Search for the cell housing the specified text and yield its (X, Y) center coordinate. 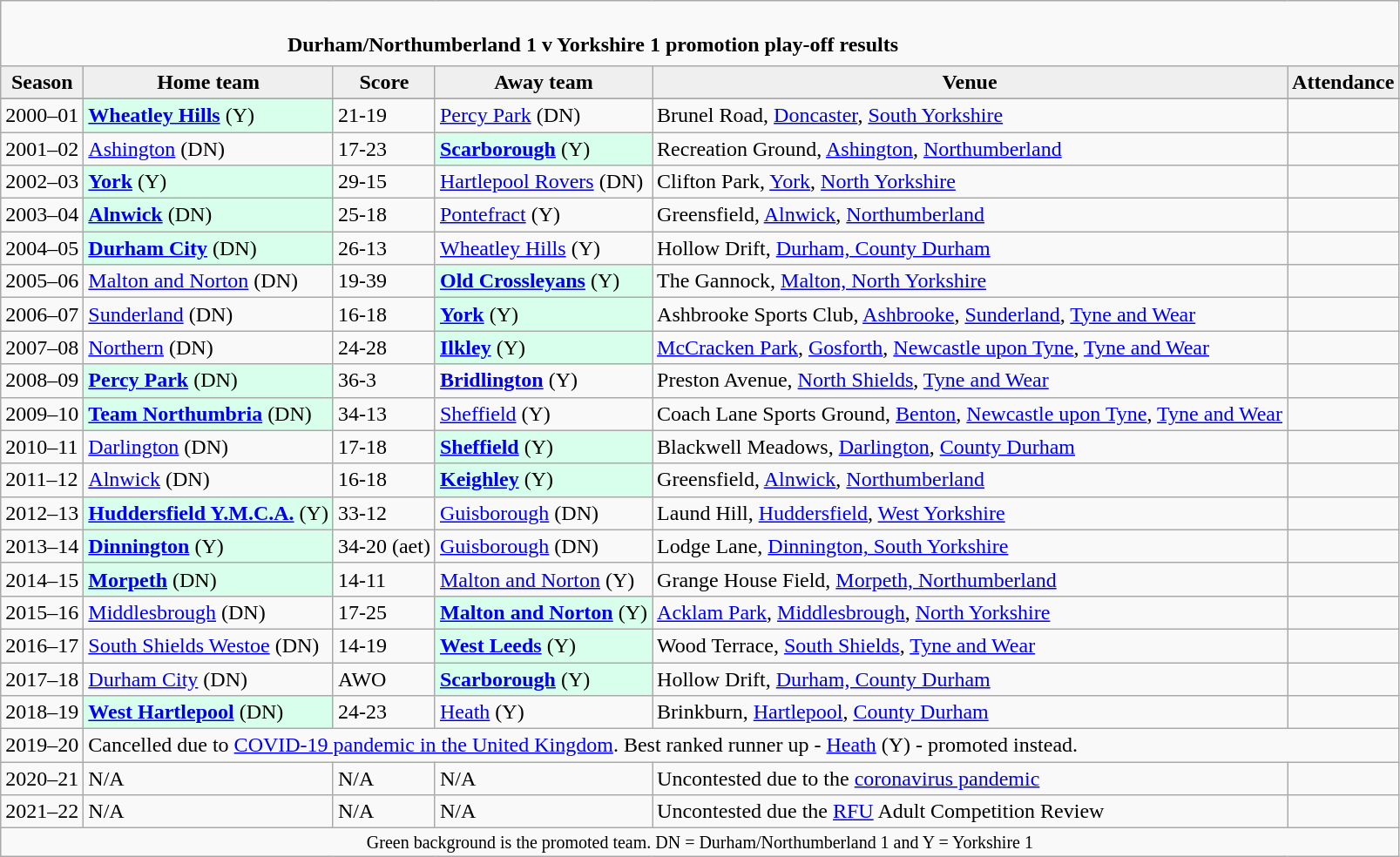
Ilkley (Y) (544, 348)
2016–17 (42, 645)
2008–09 (42, 381)
Ashington (DN) (209, 149)
Brinkburn, Hartlepool, County Durham (971, 712)
Sunderland (DN) (209, 314)
Preston Avenue, North Shields, Tyne and Wear (971, 381)
Clifton Park, York, North Yorkshire (971, 182)
24-23 (383, 712)
26-13 (383, 248)
2020–21 (42, 779)
2000–01 (42, 115)
Uncontested due to the coronavirus pandemic (971, 779)
2021–22 (42, 812)
2001–02 (42, 149)
Old Crossleyans (Y) (544, 281)
2002–03 (42, 182)
Blackwell Meadows, Darlington, County Durham (971, 447)
Bridlington (Y) (544, 381)
17-23 (383, 149)
Acklam Park, Middlesbrough, North Yorkshire (971, 612)
Grange House Field, Morpeth, Northumberland (971, 579)
2004–05 (42, 248)
2010–11 (42, 447)
Heath (Y) (544, 712)
14-19 (383, 645)
Huddersfield Y.M.C.A. (Y) (209, 513)
Coach Lane Sports Ground, Benton, Newcastle upon Tyne, Tyne and Wear (971, 414)
Darlington (DN) (209, 447)
34-13 (383, 414)
2007–08 (42, 348)
2017–18 (42, 678)
Team Northumbria (DN) (209, 414)
Recreation Ground, Ashington, Northumberland (971, 149)
29-15 (383, 182)
25-18 (383, 215)
Northern (DN) (209, 348)
West Hartlepool (DN) (209, 712)
Morpeth (DN) (209, 579)
Home team (209, 82)
2006–07 (42, 314)
Lodge Lane, Dinnington, South Yorkshire (971, 546)
2018–19 (42, 712)
Venue (971, 82)
2019–20 (42, 746)
21-19 (383, 115)
19-39 (383, 281)
14-11 (383, 579)
Season (42, 82)
2015–16 (42, 612)
AWO (383, 678)
Wood Terrace, South Shields, Tyne and Wear (971, 645)
2005–06 (42, 281)
36-3 (383, 381)
Uncontested due the RFU Adult Competition Review (971, 812)
33-12 (383, 513)
Cancelled due to COVID-19 pandemic in the United Kingdom. Best ranked runner up - Heath (Y) - promoted instead. (741, 746)
2003–04 (42, 215)
Attendance (1343, 82)
2009–10 (42, 414)
17-18 (383, 447)
34-20 (aet) (383, 546)
Ashbrooke Sports Club, Ashbrooke, Sunderland, Tyne and Wear (971, 314)
Pontefract (Y) (544, 215)
Laund Hill, Huddersfield, West Yorkshire (971, 513)
17-25 (383, 612)
Malton and Norton (DN) (209, 281)
Brunel Road, Doncaster, South Yorkshire (971, 115)
Dinnington (Y) (209, 546)
Middlesbrough (DN) (209, 612)
The Gannock, Malton, North Yorkshire (971, 281)
2011–12 (42, 480)
Keighley (Y) (544, 480)
Hartlepool Rovers (DN) (544, 182)
West Leeds (Y) (544, 645)
Green background is the promoted team. DN = Durham/Northumberland 1 and Y = Yorkshire 1 (700, 843)
24-28 (383, 348)
2013–14 (42, 546)
South Shields Westoe (DN) (209, 645)
2012–13 (42, 513)
Score (383, 82)
McCracken Park, Gosforth, Newcastle upon Tyne, Tyne and Wear (971, 348)
Away team (544, 82)
2014–15 (42, 579)
